Locate the cell with the specified text and output its (x, y) center coordinate. 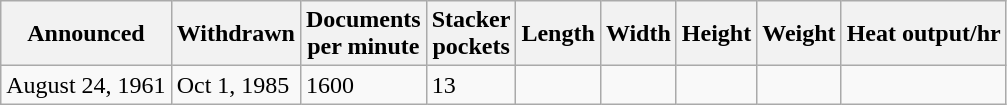
August 24, 1961 (86, 85)
Oct 1, 1985 (236, 85)
Width (638, 34)
Heat output/hr (924, 34)
Length (558, 34)
Announced (86, 34)
Documentsper minute (363, 34)
Weight (799, 34)
1600 (363, 85)
13 (471, 85)
Withdrawn (236, 34)
Stackerpockets (471, 34)
Height (716, 34)
